Search for the cell housing the specified text and yield its (x, y) center coordinate. 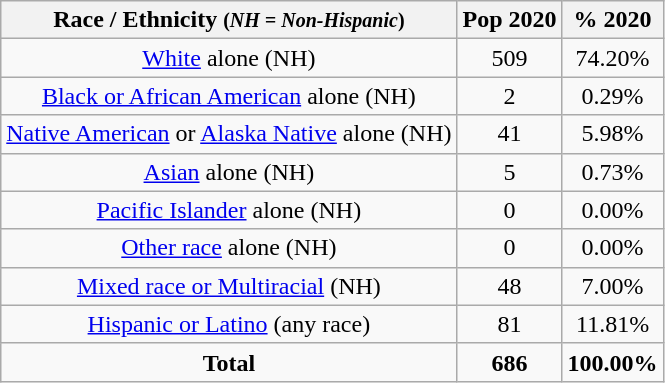
Native American or Alaska Native alone (NH) (229, 134)
5 (510, 172)
2 (510, 96)
White alone (NH) (229, 58)
509 (510, 58)
Asian alone (NH) (229, 172)
48 (510, 286)
81 (510, 324)
Other race alone (NH) (229, 248)
Pacific Islander alone (NH) (229, 210)
Total (229, 362)
% 2020 (612, 20)
Race / Ethnicity (NH = Non-Hispanic) (229, 20)
Mixed race or Multiracial (NH) (229, 286)
11.81% (612, 324)
Hispanic or Latino (any race) (229, 324)
100.00% (612, 362)
Black or African American alone (NH) (229, 96)
0.73% (612, 172)
7.00% (612, 286)
41 (510, 134)
Pop 2020 (510, 20)
0.29% (612, 96)
686 (510, 362)
74.20% (612, 58)
5.98% (612, 134)
